Pinpoint the cell where the given text exists, returning its (X, Y) midpoint coordinate. 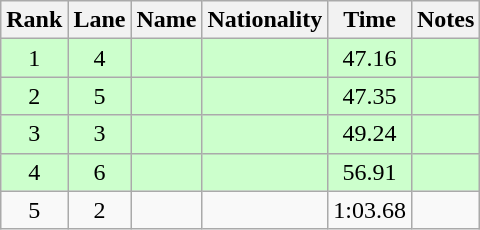
Name (166, 20)
Rank (34, 20)
1:03.68 (370, 210)
1 (34, 58)
Lane (100, 20)
Time (370, 20)
56.91 (370, 172)
49.24 (370, 134)
Notes (445, 20)
47.16 (370, 58)
Nationality (265, 20)
47.35 (370, 96)
6 (100, 172)
